Scan for the cell matching the given text and deliver its [X, Y] coordinate at center. 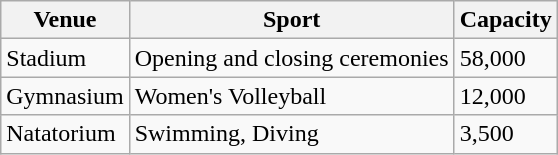
Stadium [65, 58]
3,500 [506, 134]
Venue [65, 20]
Sport [292, 20]
Capacity [506, 20]
12,000 [506, 96]
58,000 [506, 58]
Swimming, Diving [292, 134]
Opening and closing ceremonies [292, 58]
Women's Volleyball [292, 96]
Gymnasium [65, 96]
Natatorium [65, 134]
